Identify which cell holds the provided text, then report its (X, Y) central coordinate. 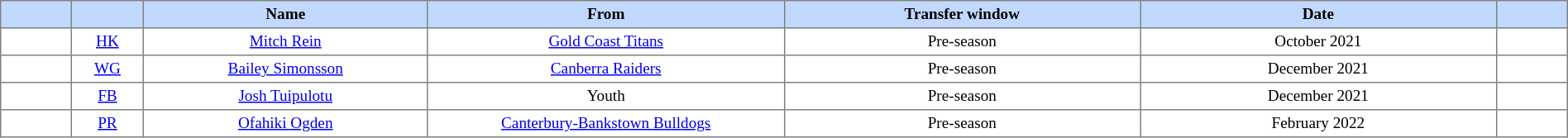
Ofahiki Ogden (285, 124)
FB (108, 96)
Josh Tuipulotu (285, 96)
Youth (605, 96)
Gold Coast Titans (605, 41)
Canberra Raiders (605, 69)
Date (1318, 15)
Name (285, 15)
WG (108, 69)
From (605, 15)
Mitch Rein (285, 41)
Canterbury-Bankstown Bulldogs (605, 124)
PR (108, 124)
February 2022 (1318, 124)
October 2021 (1318, 41)
Transfer window (963, 15)
HK (108, 41)
Bailey Simonsson (285, 69)
